Locate the cell with the specified text and output its [X, Y] center coordinate. 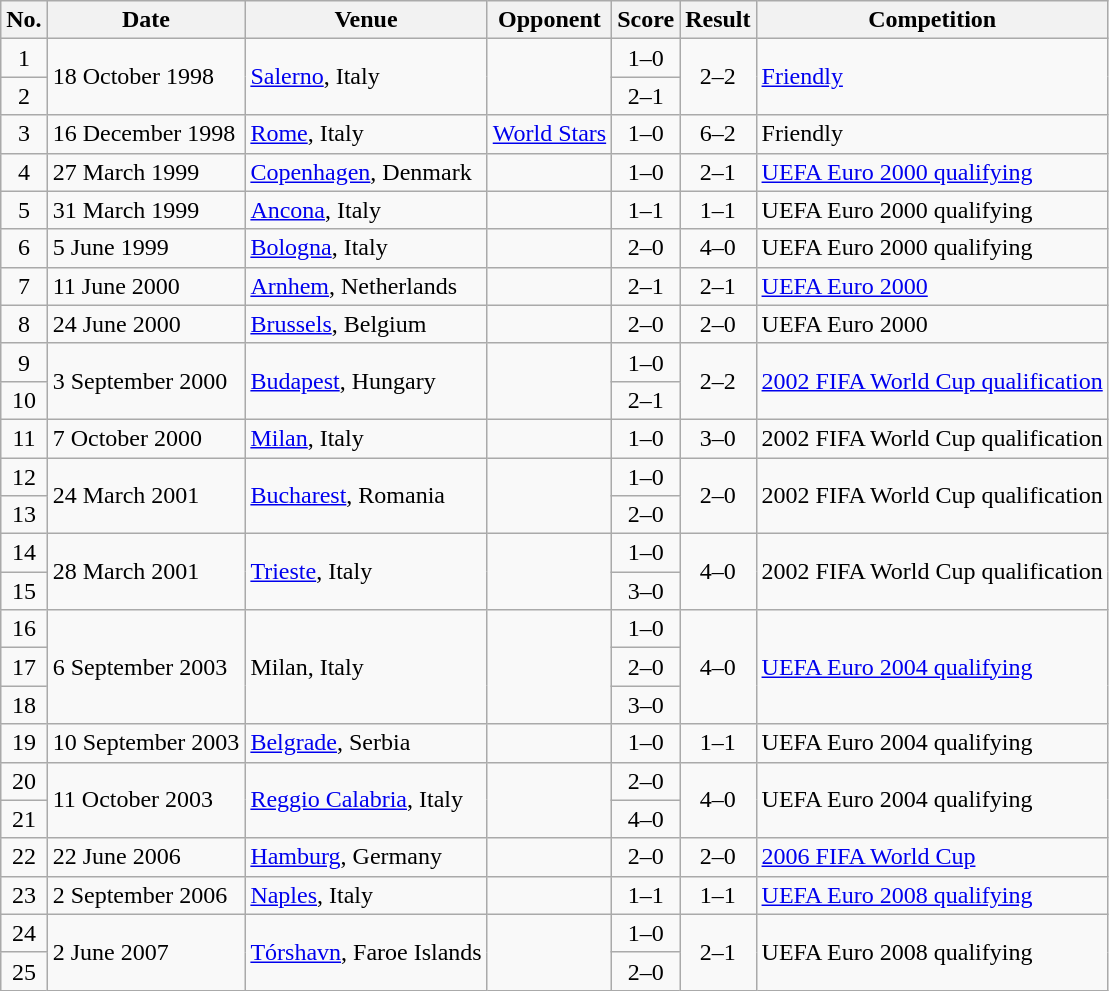
22 June 2006 [146, 857]
13 [24, 515]
Bologna, Italy [366, 248]
2 [24, 96]
2 June 2007 [146, 952]
22 [24, 857]
Belgrade, Serbia [366, 743]
11 June 2000 [146, 286]
2006 FIFA World Cup [932, 857]
24 [24, 933]
20 [24, 781]
2 September 2006 [146, 895]
Tórshavn, Faroe Islands [366, 952]
Venue [366, 20]
Rome, Italy [366, 134]
8 [24, 324]
18 October 1998 [146, 77]
World Stars [549, 134]
19 [24, 743]
Score [646, 20]
Ancona, Italy [366, 210]
15 [24, 591]
6 September 2003 [146, 667]
6–2 [718, 134]
21 [24, 819]
Copenhagen, Denmark [366, 172]
Reggio Calabria, Italy [366, 800]
Date [146, 20]
7 October 2000 [146, 438]
4 [24, 172]
Arnhem, Netherlands [366, 286]
5 June 1999 [146, 248]
No. [24, 20]
Result [718, 20]
17 [24, 667]
Bucharest, Romania [366, 496]
Competition [932, 20]
9 [24, 362]
3 September 2000 [146, 381]
Budapest, Hungary [366, 381]
3 [24, 134]
24 March 2001 [146, 496]
16 [24, 629]
Opponent [549, 20]
16 December 1998 [146, 134]
Trieste, Italy [366, 572]
28 March 2001 [146, 572]
10 [24, 400]
31 March 1999 [146, 210]
1 [24, 58]
18 [24, 705]
23 [24, 895]
5 [24, 210]
7 [24, 286]
Brussels, Belgium [366, 324]
10 September 2003 [146, 743]
27 March 1999 [146, 172]
Naples, Italy [366, 895]
14 [24, 553]
Salerno, Italy [366, 77]
6 [24, 248]
Hamburg, Germany [366, 857]
24 June 2000 [146, 324]
11 October 2003 [146, 800]
11 [24, 438]
12 [24, 477]
25 [24, 971]
